Provide the [x, y] coordinate of the cell's center where the given text is located.  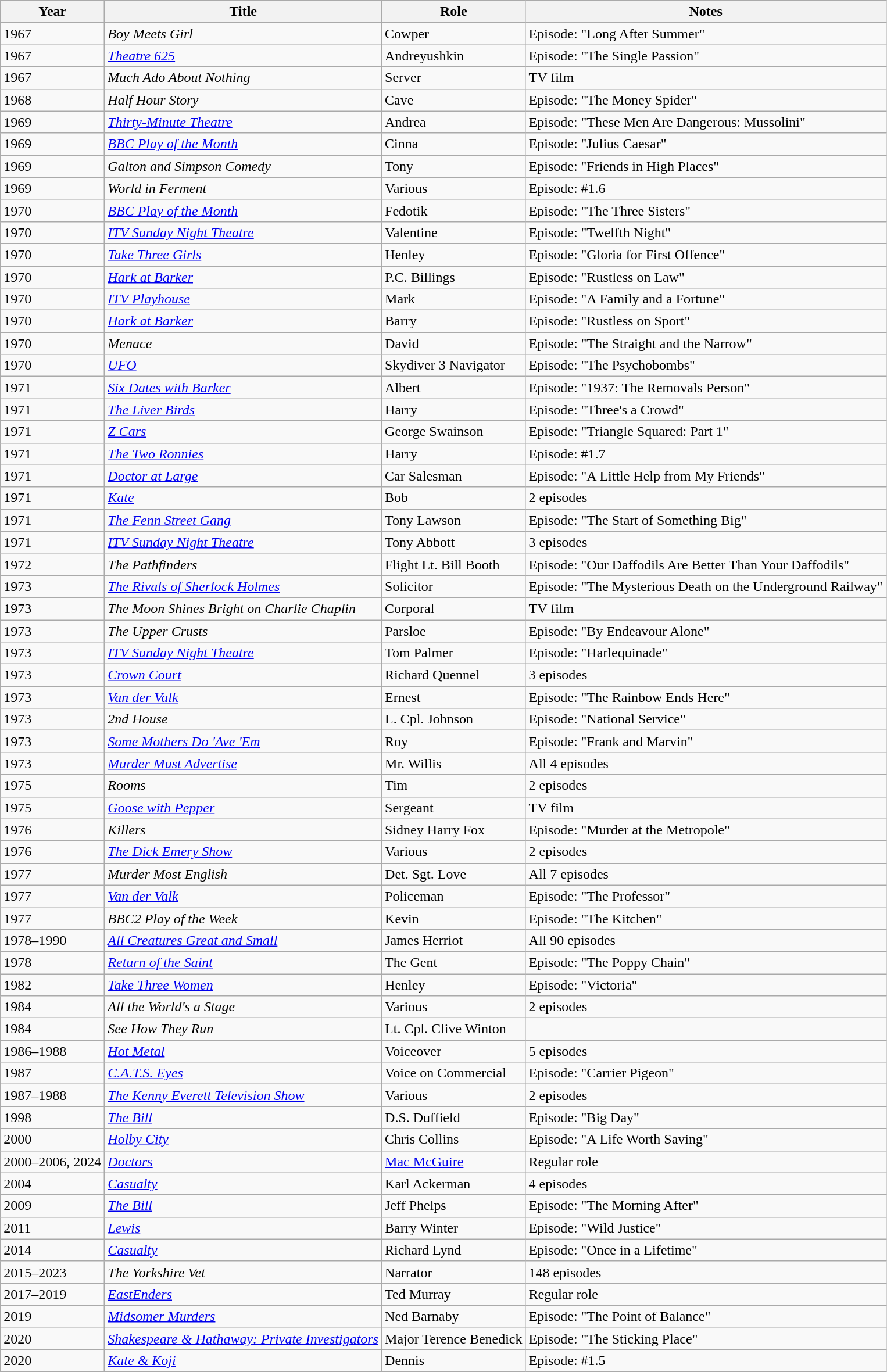
Episode: "Wild Justice" [706, 1228]
Take Three Girls [243, 255]
Episode: "Our Daffodils Are Better Than Your Daffodils" [706, 564]
Ted Murray [454, 1294]
2011 [52, 1228]
Solicitor [454, 586]
All 4 episodes [706, 764]
Kevin [454, 918]
Episode: "Twelfth Night" [706, 232]
Tim [454, 786]
C.A.T.S. Eyes [243, 1073]
2nd House [243, 719]
2017–2019 [52, 1294]
Half Hour Story [243, 100]
Episode: "Three's a Crowd" [706, 410]
Galton and Simpson Comedy [243, 166]
Tony Abbott [454, 542]
2000 [52, 1140]
Major Terence Benedick [454, 1338]
Episode: "By Endeavour Alone" [706, 631]
Voiceover [454, 1051]
Episode: "A Little Help from My Friends" [706, 476]
Jeff Phelps [454, 1206]
Shakespeare & Hathaway: Private Investigators [243, 1338]
2014 [52, 1250]
Kate [243, 498]
The Fenn Street Gang [243, 520]
Richard Quennel [454, 675]
Doctors [243, 1162]
Episode: "The Morning After" [706, 1206]
ITV Playhouse [243, 299]
148 episodes [706, 1272]
Narrator [454, 1272]
1978–1990 [52, 940]
Midsomer Murders [243, 1316]
Holby City [243, 1140]
Episode: "The Rainbow Ends Here" [706, 697]
The Yorkshire Vet [243, 1272]
Episode: "A Life Worth Saving" [706, 1140]
The Dick Emery Show [243, 852]
1972 [52, 564]
Barry Winter [454, 1228]
The Upper Crusts [243, 631]
Sergeant [454, 808]
All 90 episodes [706, 940]
Parsloe [454, 631]
L. Cpl. Johnson [454, 719]
4 episodes [706, 1184]
Cave [454, 100]
Take Three Women [243, 985]
Episode: "The Sticking Place" [706, 1338]
The Kenny Everett Television Show [243, 1095]
Theatre 625 [243, 56]
Episode: "The Kitchen" [706, 918]
Episode: "The Poppy Chain" [706, 962]
Doctor at Large [243, 476]
Episode: "The Professor" [706, 896]
Rooms [243, 786]
Return of the Saint [243, 962]
Episode: #1.7 [706, 454]
Episode: #1.6 [706, 188]
Mark [454, 299]
Episode: "Harlequinade" [706, 653]
Tony Lawson [454, 520]
Cowper [454, 34]
Episode: "Big Day" [706, 1117]
Andreyushkin [454, 56]
Episode: "National Service" [706, 719]
James Herriot [454, 940]
2009 [52, 1206]
David [454, 343]
Ernest [454, 697]
Episode: "Triangle Squared: Part 1" [706, 432]
Crown Court [243, 675]
Episode: "A Family and a Fortune" [706, 299]
Episode: "The Mysterious Death on the Underground Railway" [706, 586]
Episode: "The Money Spider" [706, 100]
Episode: "Gloria for First Offence" [706, 255]
Episode: "Friends in High Places" [706, 166]
Episode: "1937: The Removals Person" [706, 388]
1982 [52, 985]
2004 [52, 1184]
1987 [52, 1073]
2019 [52, 1316]
All the World's a Stage [243, 1007]
Z Cars [243, 432]
Voice on Commercial [454, 1073]
1987–1988 [52, 1095]
Title [243, 12]
Roy [454, 741]
Episode: "Frank and Marvin" [706, 741]
1978 [52, 962]
Episode: "The Point of Balance" [706, 1316]
Valentine [454, 232]
EastEnders [243, 1294]
Karl Ackerman [454, 1184]
1968 [52, 100]
P.C. Billings [454, 277]
Boy Meets Girl [243, 34]
D.S. Duffield [454, 1117]
Some Mothers Do 'Ave 'Em [243, 741]
Role [454, 12]
Episode: "The Start of Something Big" [706, 520]
5 episodes [706, 1051]
Albert [454, 388]
Goose with Pepper [243, 808]
All 7 episodes [706, 874]
Ned Barnaby [454, 1316]
Policeman [454, 896]
Lt. Cpl. Clive Winton [454, 1029]
Tony [454, 166]
Skydiver 3 Navigator [454, 366]
Tom Palmer [454, 653]
Car Salesman [454, 476]
Episode: "These Men Are Dangerous: Mussolini" [706, 122]
Menace [243, 343]
The Rivals of Sherlock Holmes [243, 586]
2015–2023 [52, 1272]
World in Ferment [243, 188]
Episode: "The Single Passion" [706, 56]
Server [454, 78]
Episode: "Victoria" [706, 985]
Episode: #1.5 [706, 1361]
Thirty-Minute Theatre [243, 122]
Bob [454, 498]
All Creatures Great and Small [243, 940]
Sidney Harry Fox [454, 830]
BBC2 Play of the Week [243, 918]
Episode: "Long After Summer" [706, 34]
Det. Sgt. Love [454, 874]
Chris Collins [454, 1140]
The Gent [454, 962]
Dennis [454, 1361]
Episode: "Once in a Lifetime" [706, 1250]
The Two Ronnies [243, 454]
Episode: "Rustless on Sport" [706, 321]
Episode: "The Three Sisters" [706, 210]
2000–2006, 2024 [52, 1162]
Flight Lt. Bill Booth [454, 564]
Fedotik [454, 210]
Hot Metal [243, 1051]
Cinna [454, 144]
Killers [243, 830]
Notes [706, 12]
Episode: "Carrier Pigeon" [706, 1073]
Murder Most English [243, 874]
Barry [454, 321]
Episode: "Rustless on Law" [706, 277]
Much Ado About Nothing [243, 78]
Episode: "The Psychobombs" [706, 366]
Richard Lynd [454, 1250]
Kate & Koji [243, 1361]
UFO [243, 366]
Murder Must Advertise [243, 764]
Mac McGuire [454, 1162]
The Pathfinders [243, 564]
Episode: "The Straight and the Narrow" [706, 343]
See How They Run [243, 1029]
Andrea [454, 122]
1986–1988 [52, 1051]
Six Dates with Barker [243, 388]
The Moon Shines Bright on Charlie Chaplin [243, 608]
Episode: "Julius Caesar" [706, 144]
George Swainson [454, 432]
Year [52, 12]
Corporal [454, 608]
1998 [52, 1117]
Lewis [243, 1228]
The Liver Birds [243, 410]
Episode: "Murder at the Metropole" [706, 830]
Mr. Willis [454, 764]
